Output the [X, Y] coordinate of the center of the cell containing the given text.  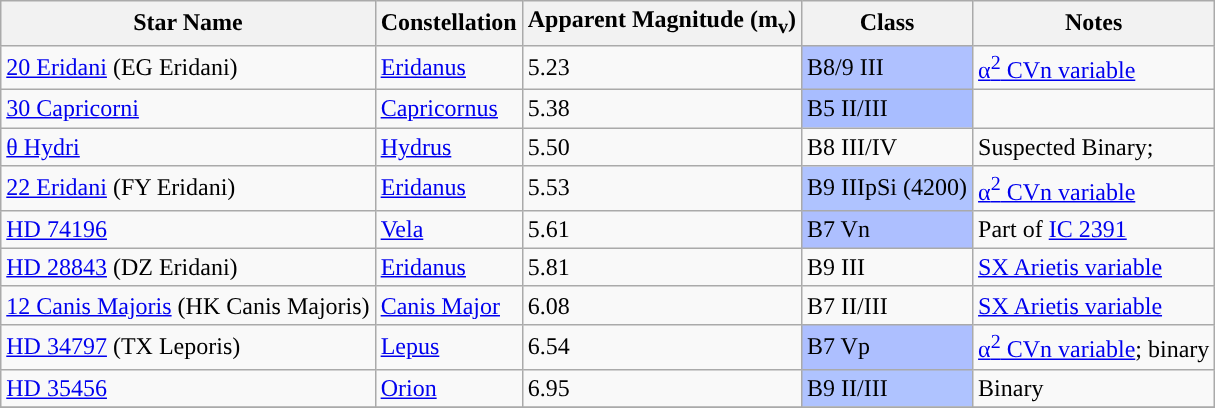
B5 II/III [886, 109]
Part of IC 2391 [1094, 229]
Apparent Magnitude (mv) [662, 23]
30 Capricorni [188, 109]
5.23 [662, 68]
B9 IIIpSi (4200) [886, 188]
B7 Vp [886, 348]
Canis Major [448, 305]
Class [886, 23]
B8/9 III [886, 68]
θ Hydri [188, 147]
B7 II/III [886, 305]
Vela [448, 229]
5.50 [662, 147]
Constellation [448, 23]
HD 28843 (DZ Eridani) [188, 267]
HD 35456 [188, 388]
B9 III [886, 267]
Binary [1094, 388]
6.08 [662, 305]
HD 74196 [188, 229]
Lepus [448, 348]
B9 II/III [886, 388]
Suspected Binary; [1094, 147]
6.95 [662, 388]
Capricornus [448, 109]
5.38 [662, 109]
5.61 [662, 229]
HD 34797 (TX Leporis) [188, 348]
5.53 [662, 188]
Notes [1094, 23]
20 Eridani (EG Eridani) [188, 68]
α2 CVn variable; binary [1094, 348]
5.81 [662, 267]
6.54 [662, 348]
B7 Vn [886, 229]
Star Name [188, 23]
Hydrus [448, 147]
Orion [448, 388]
22 Eridani (FY Eridani) [188, 188]
12 Canis Majoris (HK Canis Majoris) [188, 305]
B8 III/IV [886, 147]
